Scan for the cell matching the given text and deliver its (x, y) coordinate at center. 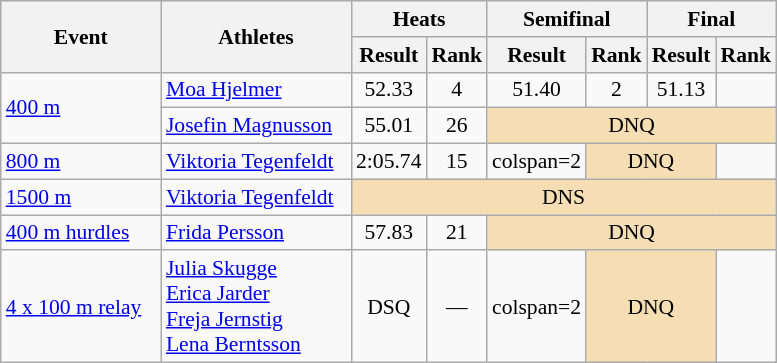
Heats (419, 19)
DNS (564, 197)
4 x 100 m relay (81, 307)
52.33 (388, 90)
21 (456, 233)
4 (456, 90)
26 (456, 126)
51.40 (536, 90)
1500 m (81, 197)
15 (456, 162)
Josefin Magnusson (256, 126)
2 (616, 90)
Moa Hjelmer (256, 90)
800 m (81, 162)
Frida Persson (256, 233)
400 m hurdles (81, 233)
Julia SkuggeErica JarderFreja JernstigLena Berntsson (256, 307)
57.83 (388, 233)
DSQ (388, 307)
Athletes (256, 36)
— (456, 307)
Event (81, 36)
Final (712, 19)
55.01 (388, 126)
400 m (81, 108)
2:05.74 (388, 162)
51.13 (682, 90)
Semifinal (567, 19)
